Locate the cell with the specified text and output its (x, y) center coordinate. 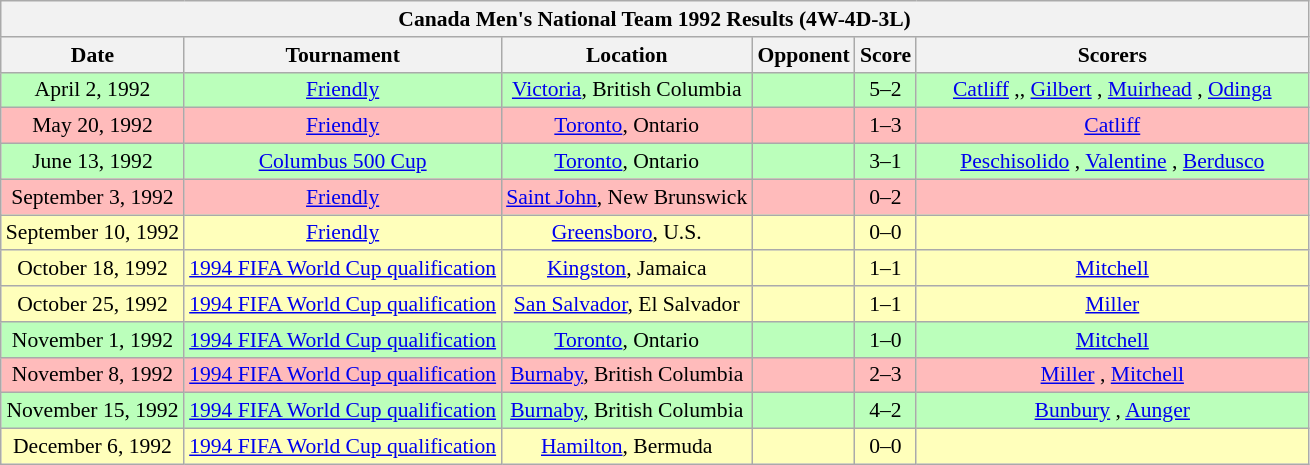
Saint John, New Brunswick (626, 197)
October 18, 1992 (92, 269)
2–3 (886, 375)
Kingston, Jamaica (626, 269)
Tournament (342, 55)
June 13, 1992 (92, 162)
0–2 (886, 197)
5–2 (886, 90)
November 15, 1992 (92, 411)
Greensboro, U.S. (626, 233)
San Salvador, El Salvador (626, 304)
April 2, 1992 (92, 90)
Scorers (1112, 55)
May 20, 1992 (92, 126)
Catliff ,, Gilbert , Muirhead , Odinga (1112, 90)
November 1, 1992 (92, 340)
Score (886, 55)
Location (626, 55)
Columbus 500 Cup (342, 162)
Peschisolido , Valentine , Berdusco (1112, 162)
September 3, 1992 (92, 197)
Date (92, 55)
Hamilton, Bermuda (626, 447)
Miller , Mitchell (1112, 375)
4–2 (886, 411)
Catliff (1112, 126)
Bunbury , Aunger (1112, 411)
Canada Men's National Team 1992 Results (4W-4D-3L) (655, 19)
December 6, 1992 (92, 447)
September 10, 1992 (92, 233)
3–1 (886, 162)
November 8, 1992 (92, 375)
Miller (1112, 304)
1–3 (886, 126)
October 25, 1992 (92, 304)
Victoria, British Columbia (626, 90)
Opponent (804, 55)
1–0 (886, 340)
